Determine the [X, Y] coordinate at the center of the cell enclosing the given text.  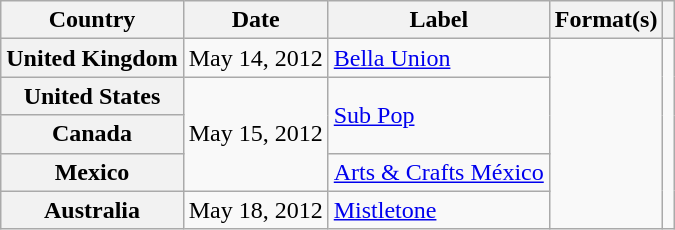
Arts & Crafts México [438, 172]
Mistletone [438, 210]
May 14, 2012 [256, 58]
Country [92, 20]
May 18, 2012 [256, 210]
United States [92, 96]
Sub Pop [438, 115]
May 15, 2012 [256, 134]
Date [256, 20]
Mexico [92, 172]
Format(s) [606, 20]
United Kingdom [92, 58]
Label [438, 20]
Australia [92, 210]
Canada [92, 134]
Bella Union [438, 58]
